Return the [x, y] coordinate for the center point of the cell that contains the specified text.  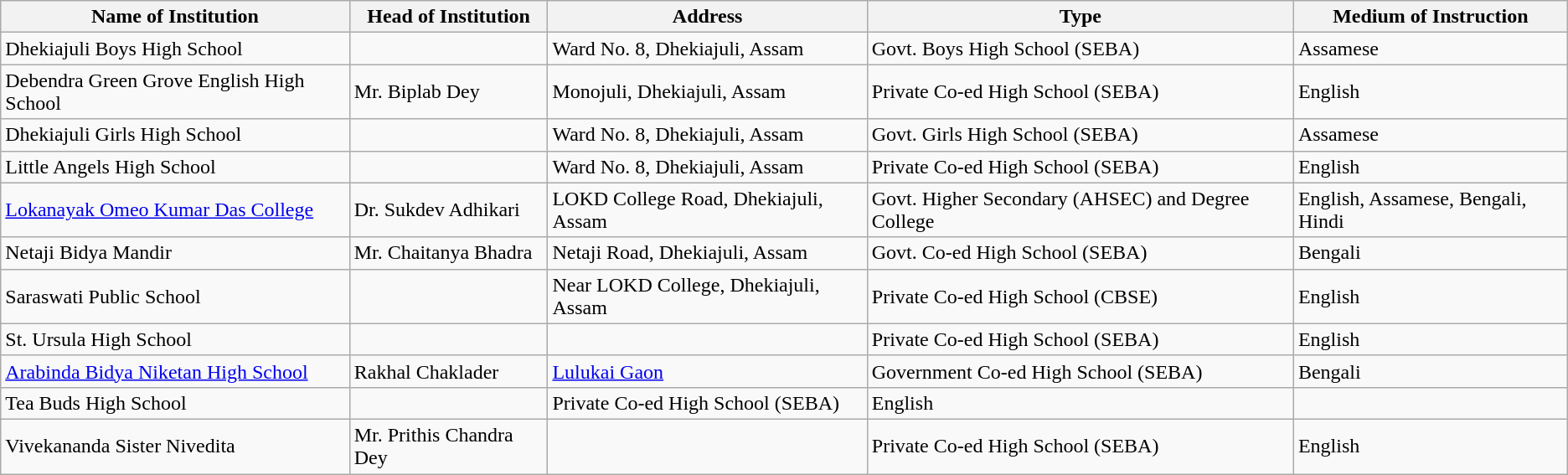
Government Co-ed High School (SEBA) [1081, 371]
Tea Buds High School [175, 403]
Govt. Higher Secondary (AHSEC) and Degree College [1081, 209]
Dhekiajuli Boys High School [175, 49]
Private Co-ed High School (CBSE) [1081, 297]
Netaji Road, Dhekiajuli, Assam [707, 253]
Dr. Sukdev Adhikari [449, 209]
LOKD College Road, Dhekiajuli, Assam [707, 209]
Arabinda Bidya Niketan High School [175, 371]
Little Angels High School [175, 167]
Saraswati Public School [175, 297]
Head of Institution [449, 17]
Netaji Bidya Mandir [175, 253]
Govt. Girls High School (SEBA) [1081, 135]
Mr. Biplab Dey [449, 92]
Mr. Prithis Chandra Dey [449, 446]
English, Assamese, Bengali, Hindi [1431, 209]
Dhekiajuli Girls High School [175, 135]
Medium of Instruction [1431, 17]
Vivekananda Sister Nivedita [175, 446]
Lulukai Gaon [707, 371]
Debendra Green Grove English High School [175, 92]
Mr. Chaitanya Bhadra [449, 253]
Lokanayak Omeo Kumar Das College [175, 209]
Govt. Co-ed High School (SEBA) [1081, 253]
Near LOKD College, Dhekiajuli, Assam [707, 297]
Rakhal Chaklader [449, 371]
St. Ursula High School [175, 339]
Address [707, 17]
Type [1081, 17]
Govt. Boys High School (SEBA) [1081, 49]
Monojuli, Dhekiajuli, Assam [707, 92]
Name of Institution [175, 17]
